Find where the given text appears and provide that cell's center as (x, y) coordinate. 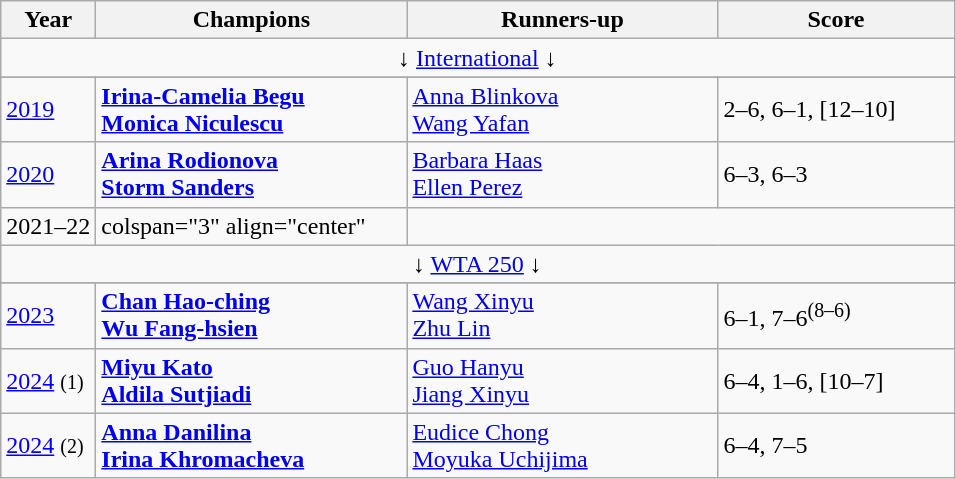
Champions (252, 20)
Year (48, 20)
6–1, 7–6(8–6) (836, 316)
colspan="3" align="center" (252, 226)
Anna Blinkova Wang Yafan (562, 110)
↓ International ↓ (478, 58)
2–6, 6–1, [12–10] (836, 110)
2021–22 (48, 226)
6–4, 1–6, [10–7] (836, 380)
6–3, 6–3 (836, 174)
↓ WTA 250 ↓ (478, 264)
Eudice Chong Moyuka Uchijima (562, 446)
6–4, 7–5 (836, 446)
2020 (48, 174)
Score (836, 20)
Arina Rodionova Storm Sanders (252, 174)
2024 (1) (48, 380)
Anna Danilina Irina Khromacheva (252, 446)
Barbara Haas Ellen Perez (562, 174)
Miyu Kato Aldila Sutjiadi (252, 380)
Chan Hao-ching Wu Fang-hsien (252, 316)
2024 (2) (48, 446)
Wang Xinyu Zhu Lin (562, 316)
Irina-Camelia Begu Monica Niculescu (252, 110)
2023 (48, 316)
2019 (48, 110)
Runners-up (562, 20)
Guo Hanyu Jiang Xinyu (562, 380)
